Return [x, y] of the center of cell containing provided text 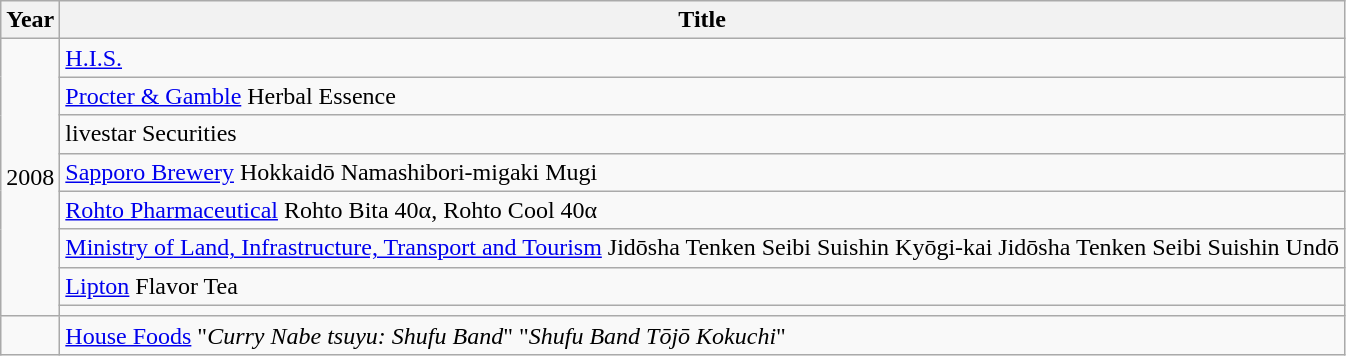
Ministry of Land, Infrastructure, Transport and Tourism Jidōsha Tenken Seibi Suishin Kyōgi-kai Jidōsha Tenken Seibi Suishin Undō [702, 248]
2008 [30, 178]
H.I.S. [702, 58]
livestar Securities [702, 134]
Sapporo Brewery Hokkaidō Namashibori-migaki Mugi [702, 172]
Procter & Gamble Herbal Essence [702, 96]
Rohto Pharmaceutical Rohto Bita 40α, Rohto Cool 40α [702, 210]
Title [702, 20]
House Foods "Curry Nabe tsuyu: Shufu Band" "Shufu Band Tōjō Kokuchi" [702, 335]
Year [30, 20]
Lipton Flavor Tea [702, 286]
